Provide the (x, y) coordinate of the cell's center where the given text is located.  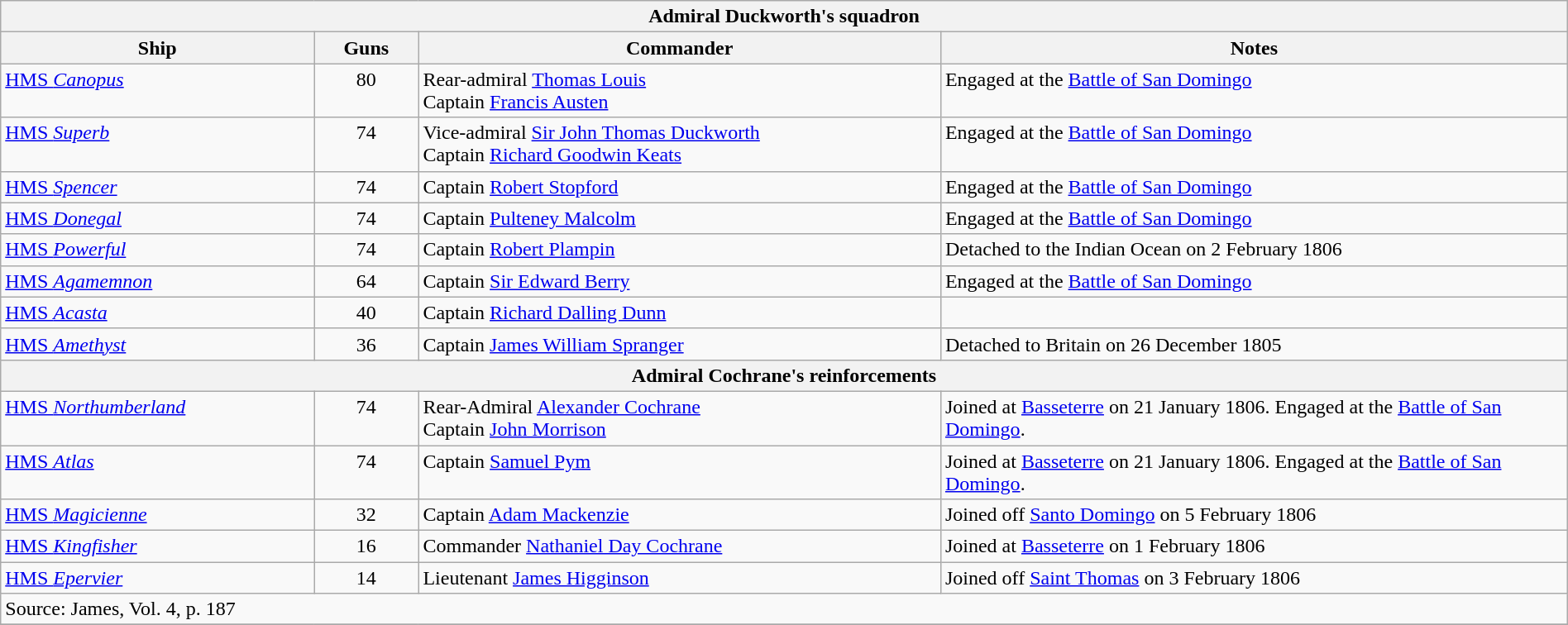
Vice-admiral Sir John Thomas Duckworth Captain Richard Goodwin Keats (680, 144)
40 (366, 312)
HMS Amethyst (157, 344)
HMS Atlas (157, 471)
Notes (1254, 48)
HMS Acasta (157, 312)
Ship (157, 48)
Joined off Santo Domingo on 5 February 1806 (1254, 515)
80 (366, 91)
Admiral Duckworth's squadron (784, 17)
Captain James William Spranger (680, 344)
HMS Powerful (157, 250)
Detached to Britain on 26 December 1805 (1254, 344)
Source: James, Vol. 4, p. 187 (784, 609)
Joined off Saint Thomas on 3 February 1806 (1254, 578)
Joined at Basseterre on 1 February 1806 (1254, 546)
Captain Robert Stopford (680, 187)
Captain Adam Mackenzie (680, 515)
HMS Canopus (157, 91)
14 (366, 578)
HMS Kingfisher (157, 546)
Admiral Cochrane's reinforcements (784, 375)
HMS Magicienne (157, 515)
Captain Pulteney Malcolm (680, 218)
Guns (366, 48)
Commander Nathaniel Day Cochrane (680, 546)
HMS Agamemnon (157, 281)
Captain Robert Plampin (680, 250)
HMS Spencer (157, 187)
HMS Superb (157, 144)
Rear-admiral Thomas Louis Captain Francis Austen (680, 91)
Captain Richard Dalling Dunn (680, 312)
Detached to the Indian Ocean on 2 February 1806 (1254, 250)
Commander (680, 48)
HMS Donegal (157, 218)
64 (366, 281)
Captain Samuel Pym (680, 471)
16 (366, 546)
32 (366, 515)
36 (366, 344)
Lieutenant James Higginson (680, 578)
HMS Northumberland (157, 418)
Rear-Admiral Alexander Cochrane Captain John Morrison (680, 418)
Captain Sir Edward Berry (680, 281)
HMS Epervier (157, 578)
